Return the [X, Y] coordinate for the center point of the cell that contains the specified text.  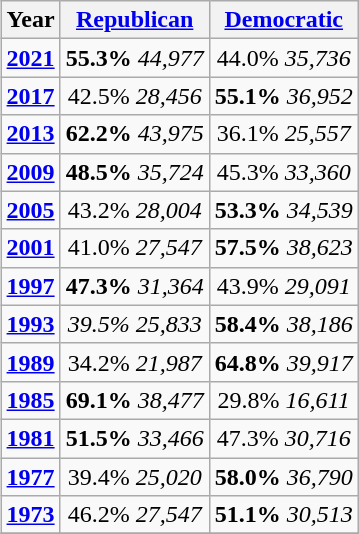
1989 [30, 362]
55.1% 36,952 [284, 96]
1997 [30, 286]
51.5% 33,466 [134, 438]
1985 [30, 400]
69.1% 38,477 [134, 400]
46.2% 27,547 [134, 515]
1973 [30, 515]
47.3% 31,364 [134, 286]
39.4% 25,020 [134, 477]
44.0% 35,736 [284, 58]
Year [30, 20]
29.8% 16,611 [284, 400]
2005 [30, 210]
2001 [30, 248]
43.2% 28,004 [134, 210]
2021 [30, 58]
62.2% 43,975 [134, 134]
42.5% 28,456 [134, 96]
2009 [30, 172]
58.4% 38,186 [284, 324]
55.3% 44,977 [134, 58]
51.1% 30,513 [284, 515]
39.5% 25,833 [134, 324]
Republican [134, 20]
47.3% 30,716 [284, 438]
36.1% 25,557 [284, 134]
58.0% 36,790 [284, 477]
41.0% 27,547 [134, 248]
43.9% 29,091 [284, 286]
Democratic [284, 20]
2017 [30, 96]
45.3% 33,360 [284, 172]
48.5% 35,724 [134, 172]
57.5% 38,623 [284, 248]
34.2% 21,987 [134, 362]
64.8% 39,917 [284, 362]
1981 [30, 438]
2013 [30, 134]
1993 [30, 324]
53.3% 34,539 [284, 210]
1977 [30, 477]
